Capture the cell that displays the provided text and extract its [X, Y] central coordinate. 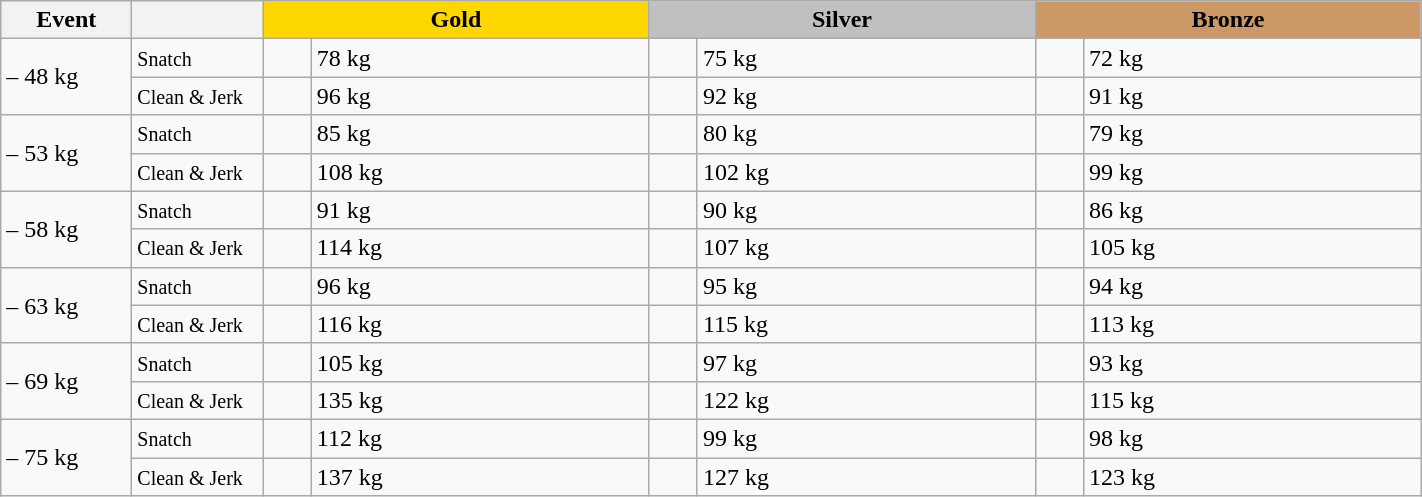
Gold [456, 20]
– 69 kg [66, 381]
78 kg [480, 58]
92 kg [866, 96]
75 kg [866, 58]
72 kg [1252, 58]
122 kg [866, 400]
127 kg [866, 477]
Silver [842, 20]
90 kg [866, 210]
86 kg [1252, 210]
108 kg [480, 172]
137 kg [480, 477]
97 kg [866, 362]
– 48 kg [66, 77]
98 kg [1252, 438]
Event [66, 20]
– 53 kg [66, 153]
Bronze [1228, 20]
135 kg [480, 400]
113 kg [1252, 324]
– 63 kg [66, 305]
79 kg [1252, 134]
80 kg [866, 134]
102 kg [866, 172]
112 kg [480, 438]
93 kg [1252, 362]
– 75 kg [66, 457]
114 kg [480, 248]
116 kg [480, 324]
85 kg [480, 134]
– 58 kg [66, 229]
94 kg [1252, 286]
123 kg [1252, 477]
107 kg [866, 248]
95 kg [866, 286]
